Scan for the cell matching the given text and deliver its (x, y) coordinate at center. 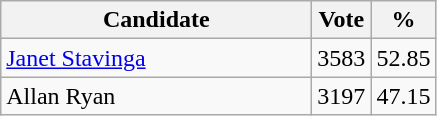
3583 (342, 58)
Vote (342, 20)
52.85 (404, 58)
Candidate (156, 20)
Allan Ryan (156, 96)
% (404, 20)
47.15 (404, 96)
3197 (342, 96)
Janet Stavinga (156, 58)
